Search for the cell housing the specified text and yield its [x, y] center coordinate. 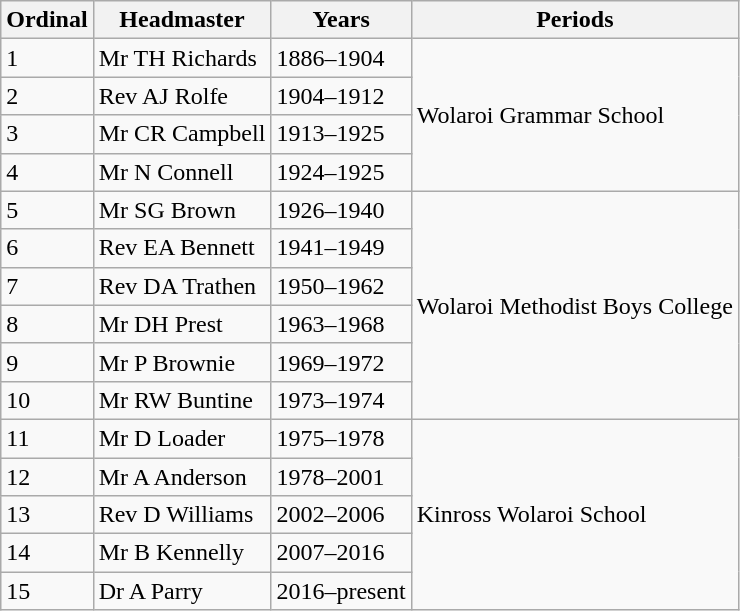
1975–1978 [341, 438]
10 [47, 400]
1913–1925 [341, 134]
Mr RW Buntine [182, 400]
Wolaroi Grammar School [574, 115]
1969–1972 [341, 362]
3 [47, 134]
Mr SG Brown [182, 210]
15 [47, 591]
Rev AJ Rolfe [182, 96]
Mr DH Prest [182, 324]
1904–1912 [341, 96]
Mr N Connell [182, 172]
Mr CR Campbell [182, 134]
14 [47, 553]
Periods [574, 20]
Rev DA Trathen [182, 286]
Dr A Parry [182, 591]
1886–1904 [341, 58]
1924–1925 [341, 172]
Mr P Brownie [182, 362]
2016–present [341, 591]
1 [47, 58]
1950–1962 [341, 286]
6 [47, 248]
13 [47, 515]
2007–2016 [341, 553]
7 [47, 286]
Years [341, 20]
1941–1949 [341, 248]
1963–1968 [341, 324]
1926–1940 [341, 210]
Rev D Williams [182, 515]
8 [47, 324]
9 [47, 362]
2002–2006 [341, 515]
Ordinal [47, 20]
2 [47, 96]
Mr A Anderson [182, 477]
12 [47, 477]
Kinross Wolaroi School [574, 514]
Wolaroi Methodist Boys College [574, 305]
Rev EA Bennett [182, 248]
Headmaster [182, 20]
1978–2001 [341, 477]
4 [47, 172]
5 [47, 210]
1973–1974 [341, 400]
Mr TH Richards [182, 58]
Mr B Kennelly [182, 553]
11 [47, 438]
Mr D Loader [182, 438]
